Provide the (x, y) coordinate of the cell's center where the given text is located.  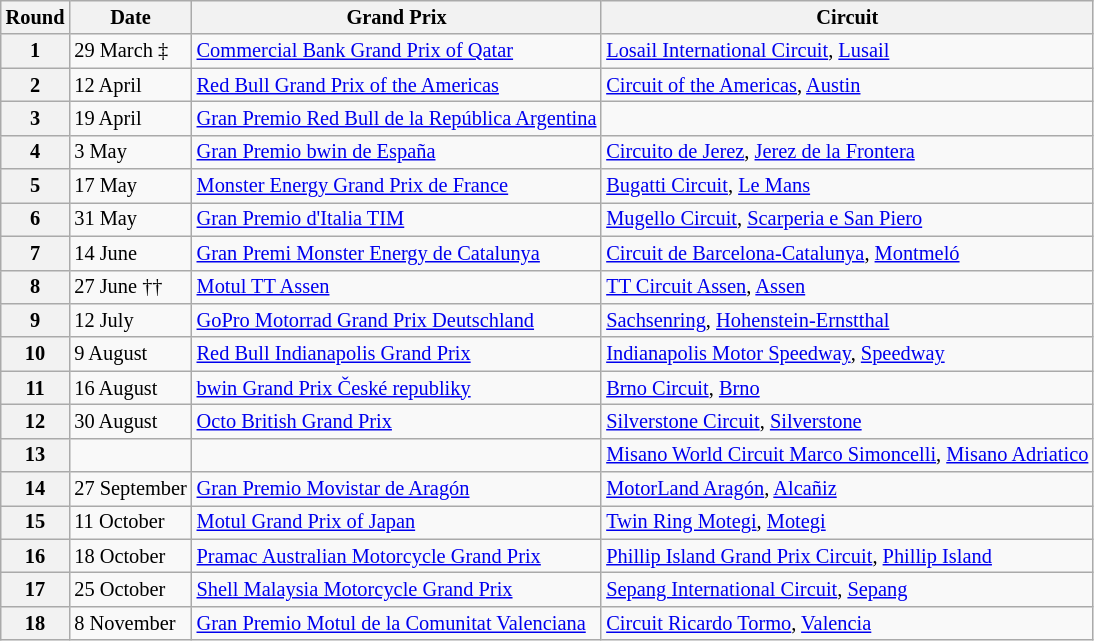
25 October (130, 589)
Silverstone Circuit, Silverstone (847, 421)
8 November (130, 623)
Circuit Ricardo Tormo, Valencia (847, 623)
Circuit de Barcelona-Catalunya, Montmeló (847, 253)
Gran Premio Red Bull de la República Argentina (397, 118)
30 August (130, 421)
17 (36, 589)
Date (130, 17)
Round (36, 17)
11 October (130, 522)
Circuit of the Americas, Austin (847, 85)
2 (36, 85)
15 (36, 522)
bwin Grand Prix České republiky (397, 388)
Gran Premio Movistar de Aragón (397, 489)
8 (36, 287)
18 (36, 623)
Misano World Circuit Marco Simoncelli, Misano Adriatico (847, 455)
Red Bull Grand Prix of the Americas (397, 85)
Circuito de Jerez, Jerez de la Frontera (847, 152)
Motul TT Assen (397, 287)
3 (36, 118)
Phillip Island Grand Prix Circuit, Phillip Island (847, 556)
Sachsenring, Hohenstein-Ernstthal (847, 320)
12 April (130, 85)
Gran Premi Monster Energy de Catalunya (397, 253)
Indianapolis Motor Speedway, Speedway (847, 354)
Monster Energy Grand Prix de France (397, 186)
Octo British Grand Prix (397, 421)
5 (36, 186)
7 (36, 253)
GoPro Motorrad Grand Prix Deutschland (397, 320)
16 (36, 556)
Sepang International Circuit, Sepang (847, 589)
Commercial Bank Grand Prix of Qatar (397, 51)
17 May (130, 186)
31 May (130, 219)
TT Circuit Assen, Assen (847, 287)
16 August (130, 388)
3 May (130, 152)
9 (36, 320)
10 (36, 354)
11 (36, 388)
13 (36, 455)
Brno Circuit, Brno (847, 388)
29 March ‡ (130, 51)
Gran Premio d'Italia TIM (397, 219)
9 August (130, 354)
Grand Prix (397, 17)
12 (36, 421)
14 (36, 489)
Gran Premio bwin de España (397, 152)
MotorLand Aragón, Alcañiz (847, 489)
Gran Premio Motul de la Comunitat Valenciana (397, 623)
18 October (130, 556)
27 June †† (130, 287)
Twin Ring Motegi, Motegi (847, 522)
19 April (130, 118)
6 (36, 219)
14 June (130, 253)
Circuit (847, 17)
Losail International Circuit, Lusail (847, 51)
Bugatti Circuit, Le Mans (847, 186)
Motul Grand Prix of Japan (397, 522)
Pramac Australian Motorcycle Grand Prix (397, 556)
Red Bull Indianapolis Grand Prix (397, 354)
27 September (130, 489)
1 (36, 51)
Mugello Circuit, Scarperia e San Piero (847, 219)
Shell Malaysia Motorcycle Grand Prix (397, 589)
12 July (130, 320)
4 (36, 152)
